Extract the [X, Y] coordinate from the center of the cell holding the provided text.  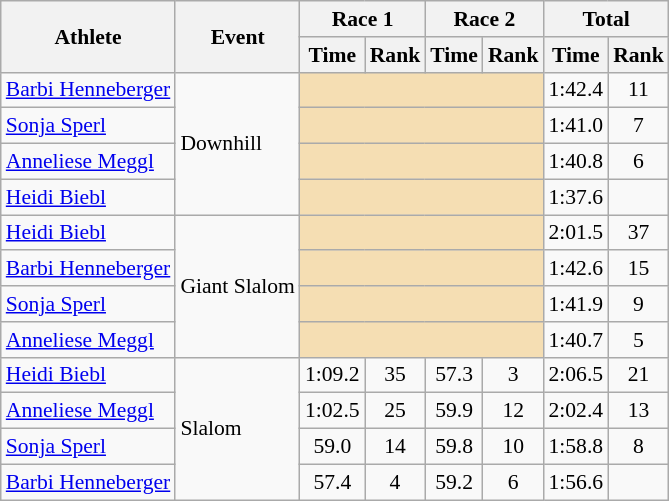
12 [514, 411]
1:40.8 [576, 162]
11 [638, 90]
Total [606, 19]
1:02.5 [332, 411]
3 [514, 375]
Slalom [238, 428]
15 [638, 269]
4 [396, 482]
59.0 [332, 447]
1:41.0 [576, 126]
59.2 [454, 482]
13 [638, 411]
9 [638, 304]
1:56.6 [576, 482]
35 [396, 375]
1:58.8 [576, 447]
8 [638, 447]
1:40.7 [576, 340]
57.4 [332, 482]
1:41.9 [576, 304]
1:09.2 [332, 375]
59.9 [454, 411]
1:42.4 [576, 90]
7 [638, 126]
14 [396, 447]
Downhill [238, 143]
2:06.5 [576, 375]
1:42.6 [576, 269]
Athlete [88, 36]
37 [638, 233]
Event [238, 36]
25 [396, 411]
Race 1 [362, 19]
5 [638, 340]
2:02.4 [576, 411]
Giant Slalom [238, 286]
1:37.6 [576, 197]
59.8 [454, 447]
2:01.5 [576, 233]
Race 2 [484, 19]
57.3 [454, 375]
10 [514, 447]
21 [638, 375]
